Capture the cell that displays the provided text and extract its [X, Y] central coordinate. 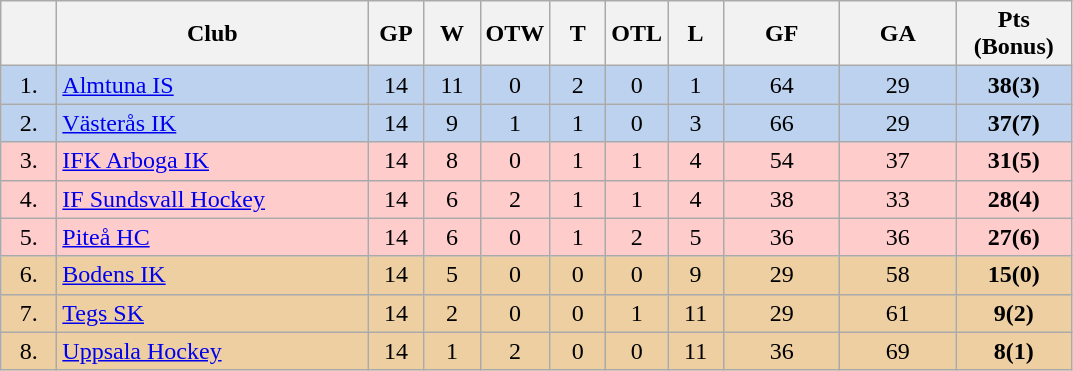
61 [898, 313]
7. [29, 313]
IF Sundsvall Hockey [212, 199]
Västerås IK [212, 123]
54 [782, 161]
38(3) [1014, 85]
37 [898, 161]
W [452, 34]
Almtuna IS [212, 85]
58 [898, 275]
8(1) [1014, 351]
15(0) [1014, 275]
GP [396, 34]
9(2) [1014, 313]
38 [782, 199]
64 [782, 85]
8 [452, 161]
OTL [637, 34]
5. [29, 237]
6. [29, 275]
IFK Arboga IK [212, 161]
4. [29, 199]
66 [782, 123]
27(6) [1014, 237]
GA [898, 34]
3. [29, 161]
1. [29, 85]
69 [898, 351]
Uppsala Hockey [212, 351]
28(4) [1014, 199]
Piteå HC [212, 237]
37(7) [1014, 123]
31(5) [1014, 161]
Club [212, 34]
OTW [515, 34]
L [696, 34]
2. [29, 123]
Pts (Bonus) [1014, 34]
GF [782, 34]
Bodens IK [212, 275]
8. [29, 351]
3 [696, 123]
33 [898, 199]
Tegs SK [212, 313]
T [578, 34]
